Provide the (X, Y) coordinate of the cell's center where the given text is located.  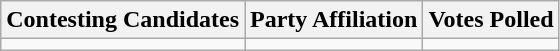
Contesting Candidates (123, 20)
Votes Polled (491, 20)
Party Affiliation (334, 20)
